Provide the (X, Y) coordinate of the cell's center where the given text is located.  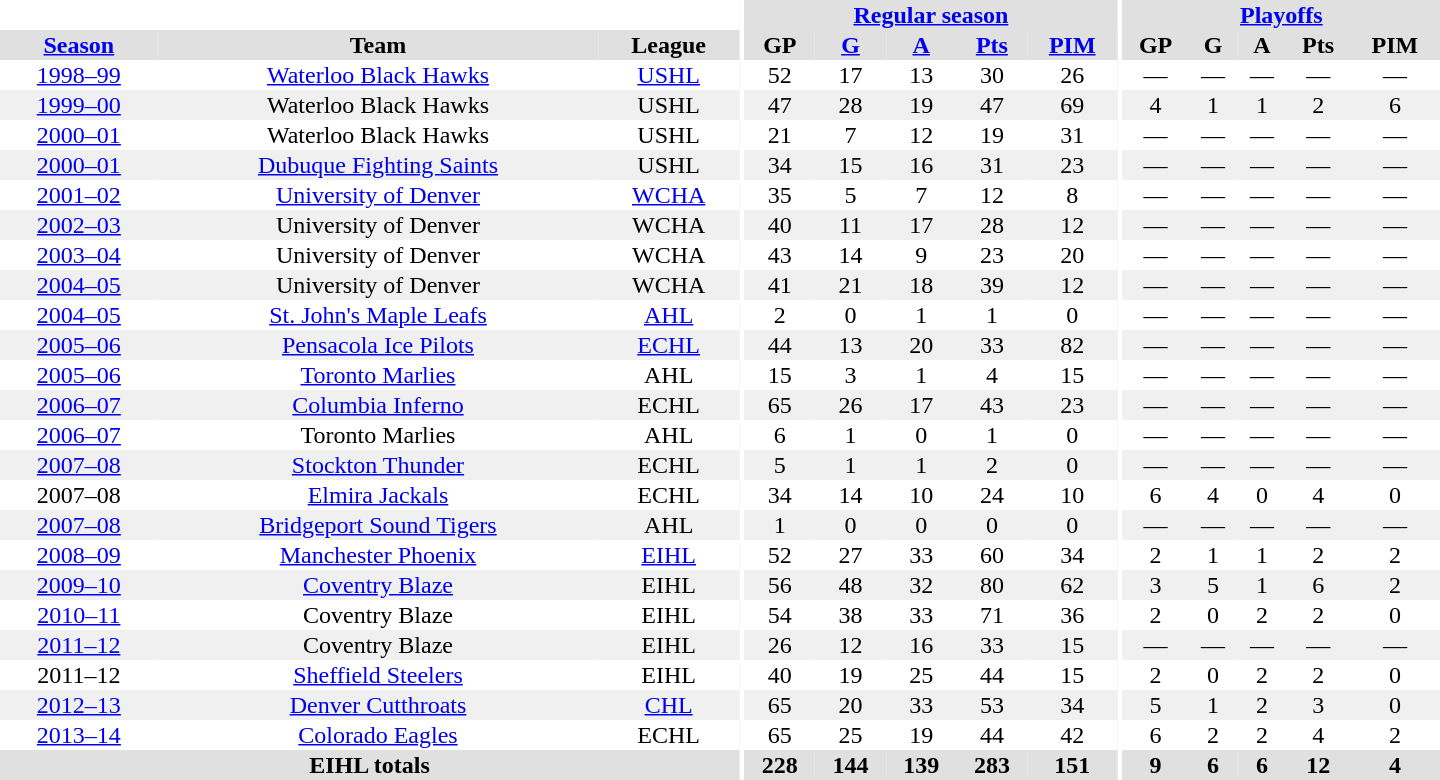
Regular season (930, 15)
Denver Cutthroats (378, 705)
48 (850, 585)
62 (1072, 585)
71 (992, 615)
144 (850, 765)
2002–03 (79, 225)
11 (850, 225)
82 (1072, 345)
2012–13 (79, 705)
2013–14 (79, 735)
1999–00 (79, 105)
Manchester Phoenix (378, 555)
Colorado Eagles (378, 735)
2001–02 (79, 195)
Bridgeport Sound Tigers (378, 525)
228 (780, 765)
36 (1072, 615)
Team (378, 45)
32 (922, 585)
39 (992, 285)
2009–10 (79, 585)
80 (992, 585)
69 (1072, 105)
42 (1072, 735)
Season (79, 45)
56 (780, 585)
60 (992, 555)
283 (992, 765)
30 (992, 75)
139 (922, 765)
EIHL totals (370, 765)
Pensacola Ice Pilots (378, 345)
2003–04 (79, 255)
41 (780, 285)
8 (1072, 195)
Elmira Jackals (378, 495)
St. John's Maple Leafs (378, 315)
54 (780, 615)
35 (780, 195)
League (668, 45)
53 (992, 705)
Columbia Inferno (378, 405)
Playoffs (1282, 15)
1998–99 (79, 75)
CHL (668, 705)
27 (850, 555)
2010–11 (79, 615)
38 (850, 615)
18 (922, 285)
24 (992, 495)
2008–09 (79, 555)
Sheffield Steelers (378, 675)
151 (1072, 765)
Dubuque Fighting Saints (378, 165)
Stockton Thunder (378, 465)
